Return the (X, Y) coordinate for the center point of the cell that contains the specified text.  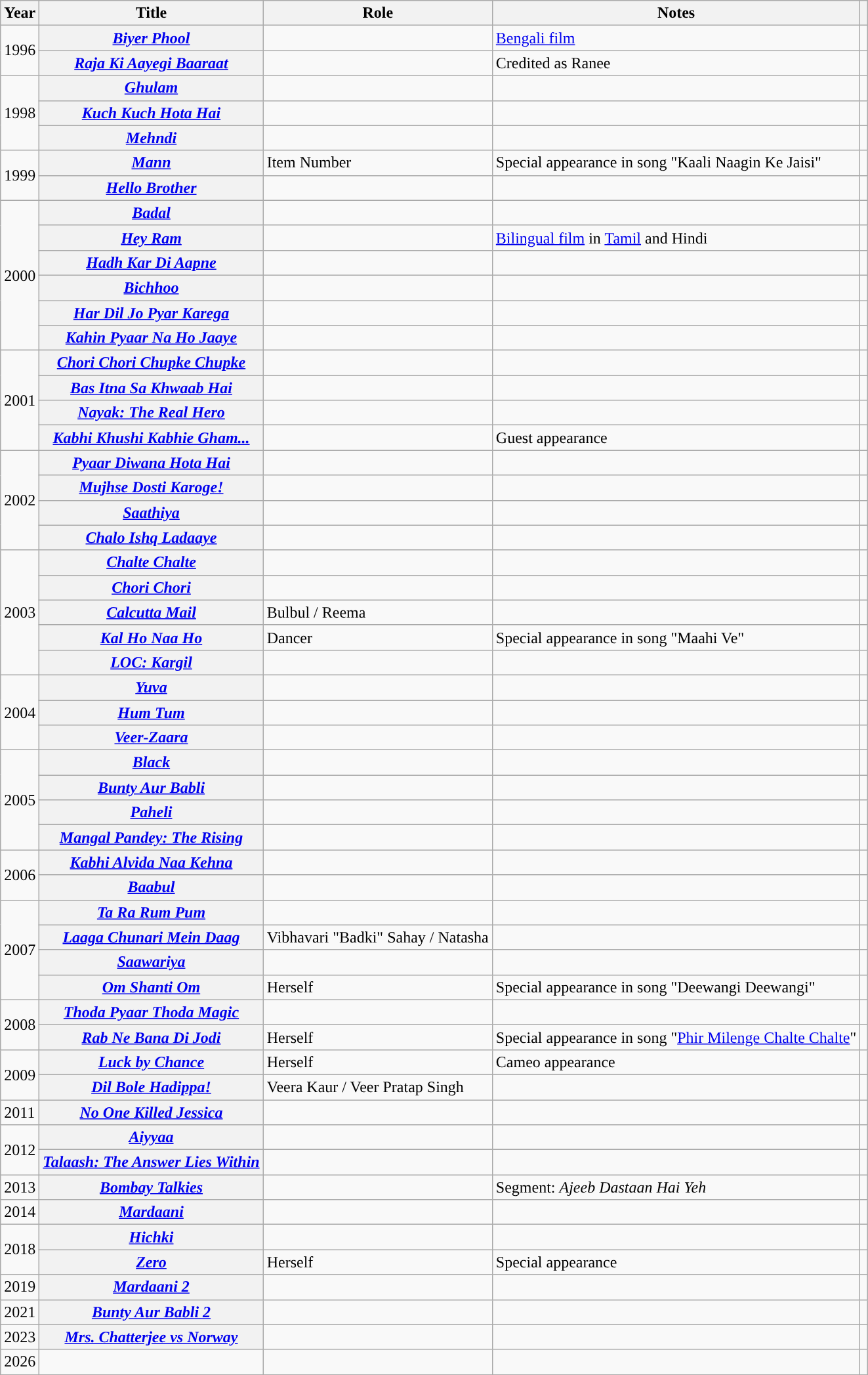
Thoda Pyaar Thoda Magic (151, 1012)
Hey Ram (151, 238)
Kuch Kuch Hota Hai (151, 113)
Bilingual film in Tamil and Hindi (676, 238)
2012 (20, 1150)
Special appearance in song "Kaali Naagin Ke Jaisi" (676, 163)
Bulbul / Reema (378, 612)
Veer-Zaara (151, 738)
Raja Ki Aayegi Baaraat (151, 63)
Guest appearance (676, 438)
No One Killed Jessica (151, 1112)
Pyaar Diwana Hota Hai (151, 463)
2019 (20, 1287)
Chori Chori (151, 587)
1998 (20, 113)
Bombay Talkies (151, 1187)
Notes (676, 13)
Veera Kaur / Veer Pratap Singh (378, 1087)
Bunty Aur Babli (151, 788)
2000 (20, 275)
Kahin Pyaar Na Ho Jaaye (151, 338)
Special appearance in song "Maahi Ve" (676, 637)
2026 (20, 1362)
2018 (20, 1250)
Cameo appearance (676, 1062)
2004 (20, 712)
Biyer Phool (151, 38)
2006 (20, 875)
Mardaani 2 (151, 1287)
Zero (151, 1262)
Year (20, 13)
Black (151, 763)
2021 (20, 1312)
Calcutta Mail (151, 612)
Badal (151, 213)
Talaash: The Answer Lies Within (151, 1162)
2014 (20, 1212)
Mann (151, 163)
Rab Ne Bana Di Jodi (151, 1037)
Om Shanti Om (151, 987)
Segment: Ajeeb Dastaan Hai Yeh (676, 1187)
Chori Chori Chupke Chupke (151, 363)
2023 (20, 1337)
Mardaani (151, 1212)
1999 (20, 175)
Bengali film (676, 38)
Hichki (151, 1237)
Bichhoo (151, 287)
Luck by Chance (151, 1062)
Title (151, 13)
Dancer (378, 637)
Saathiya (151, 513)
Mujhse Dosti Karoge! (151, 488)
Vibhavari "Badki" Sahay / Natasha (378, 937)
LOC: Kargil (151, 662)
2003 (20, 612)
Bunty Aur Babli 2 (151, 1312)
Nayak: The Real Hero (151, 413)
Kabhi Alvida Naa Kehna (151, 862)
Laaga Chunari Mein Daag (151, 937)
2002 (20, 500)
Hello Brother (151, 188)
Special appearance (676, 1262)
Saawariya (151, 962)
Yuva (151, 687)
Aiyyaa (151, 1137)
Ghulam (151, 88)
2001 (20, 400)
Mrs. Chatterjee vs Norway (151, 1337)
Ta Ra Rum Pum (151, 912)
Paheli (151, 813)
Baabul (151, 887)
Mangal Pandey: The Rising (151, 837)
2008 (20, 1025)
Hum Tum (151, 712)
Mehndi (151, 138)
Credited as Ranee (676, 63)
Chalo Ishq Ladaaye (151, 538)
2013 (20, 1187)
Bas Itna Sa Khwaab Hai (151, 388)
Kabhi Khushi Kabhie Gham... (151, 438)
Special appearance in song "Deewangi Deewangi" (676, 987)
Har Dil Jo Pyar Karega (151, 313)
2009 (20, 1074)
1996 (20, 51)
Chalte Chalte (151, 562)
Hadh Kar Di Aapne (151, 263)
Role (378, 13)
2011 (20, 1112)
2005 (20, 800)
2007 (20, 950)
Item Number (378, 163)
Dil Bole Hadippa! (151, 1087)
Kal Ho Naa Ho (151, 637)
Special appearance in song "Phir Milenge Chalte Chalte" (676, 1037)
